Return (X, Y) of the center of cell containing provided text 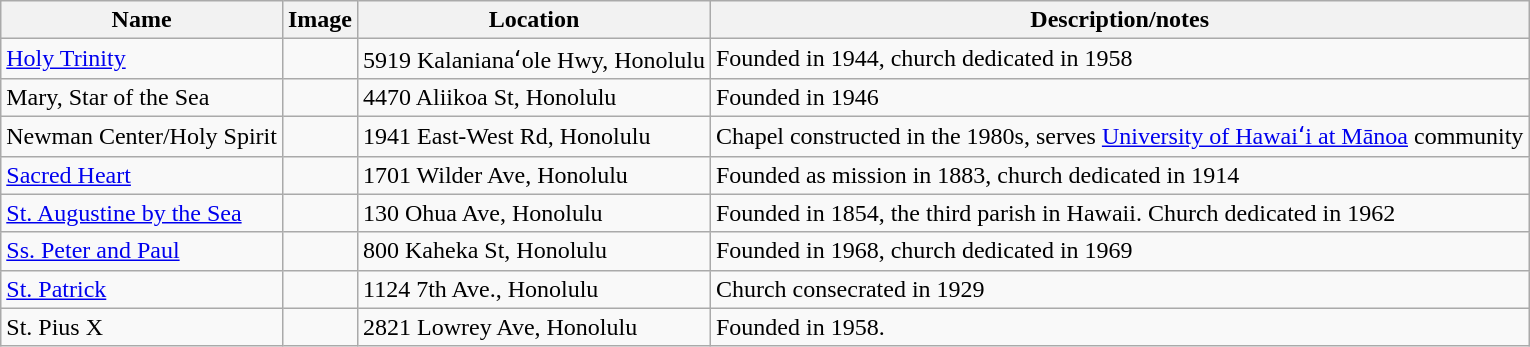
1124 7th Ave., Honolulu (534, 289)
Founded in 1854, the third parish in Hawaii. Church dedicated in 1962 (1119, 213)
2821 Lowrey Ave, Honolulu (534, 327)
Location (534, 20)
800 Kaheka St, Honolulu (534, 251)
Holy Trinity (142, 59)
St. Pius X (142, 327)
Image (320, 20)
St. Augustine by the Sea (142, 213)
130 Ohua Ave, Honolulu (534, 213)
Founded as mission in 1883, church dedicated in 1914 (1119, 175)
1701 Wilder Ave, Honolulu (534, 175)
Church consecrated in 1929 (1119, 289)
Description/notes (1119, 20)
Founded in 1946 (1119, 97)
St. Patrick (142, 289)
4470 Aliikoa St, Honolulu (534, 97)
1941 East-West Rd, Honolulu (534, 136)
Newman Center/Holy Spirit (142, 136)
Founded in 1944, church dedicated in 1958 (1119, 59)
Name (142, 20)
5919 Kalanianaʻole Hwy, Honolulu (534, 59)
Sacred Heart (142, 175)
Founded in 1968, church dedicated in 1969 (1119, 251)
Ss. Peter and Paul (142, 251)
Mary, Star of the Sea (142, 97)
Chapel constructed in the 1980s, serves University of Hawaiʻi at Mānoa community (1119, 136)
Founded in 1958. (1119, 327)
